Output the [X, Y] coordinate of the center of the cell containing the given text.  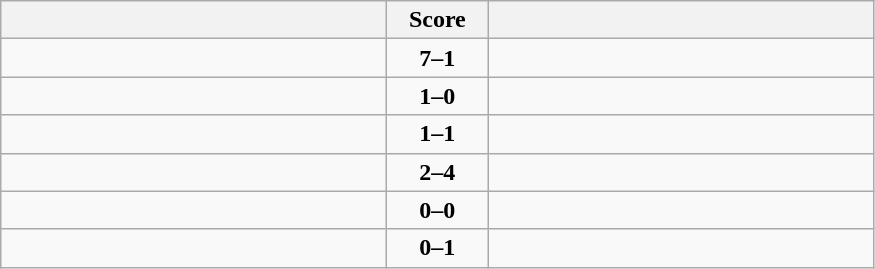
1–1 [438, 134]
7–1 [438, 58]
1–0 [438, 96]
0–1 [438, 248]
0–0 [438, 210]
2–4 [438, 172]
Score [438, 20]
